Provide the (x, y) coordinate of the cell's center where the given text is located.  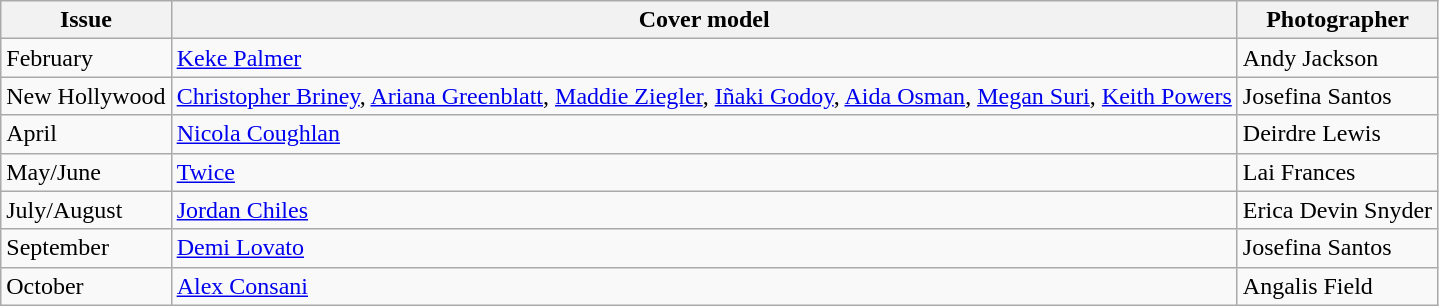
Christopher Briney, Ariana Greenblatt, Maddie Ziegler, Iñaki Godoy, Aida Osman, Megan Suri, Keith Powers (704, 96)
Angalis Field (1337, 286)
Keke Palmer (704, 58)
Cover model (704, 20)
Photographer (1337, 20)
July/August (86, 210)
Lai Frances (1337, 172)
Deirdre Lewis (1337, 134)
February (86, 58)
Twice (704, 172)
October (86, 286)
May/June (86, 172)
Nicola Coughlan (704, 134)
Alex Consani (704, 286)
Issue (86, 20)
April (86, 134)
Andy Jackson (1337, 58)
September (86, 248)
Jordan Chiles (704, 210)
New Hollywood (86, 96)
Demi Lovato (704, 248)
Erica Devin Snyder (1337, 210)
